Search for the cell housing the specified text and yield its [x, y] center coordinate. 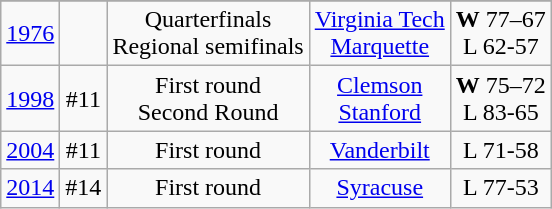
First roundSecond Round [208, 98]
L 77-53 [500, 188]
L 71-58 [500, 150]
1976 [30, 34]
2004 [30, 150]
1998 [30, 98]
Virginia Tech Marquette [380, 34]
2014 [30, 188]
W 75–72 L 83-65 [500, 98]
#14 [84, 188]
Syracuse [380, 188]
ClemsonStanford [380, 98]
W 77–67 L 62-57 [500, 34]
QuarterfinalsRegional semifinals [208, 34]
Vanderbilt [380, 150]
